Identify which cell holds the provided text, then report its [X, Y] central coordinate. 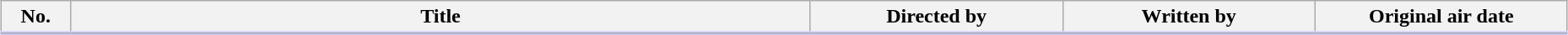
Title [441, 17]
Written by [1188, 17]
Original air date [1441, 17]
Directed by [937, 17]
No. [35, 17]
